Pinpoint the cell where the given text exists, returning its [x, y] midpoint coordinate. 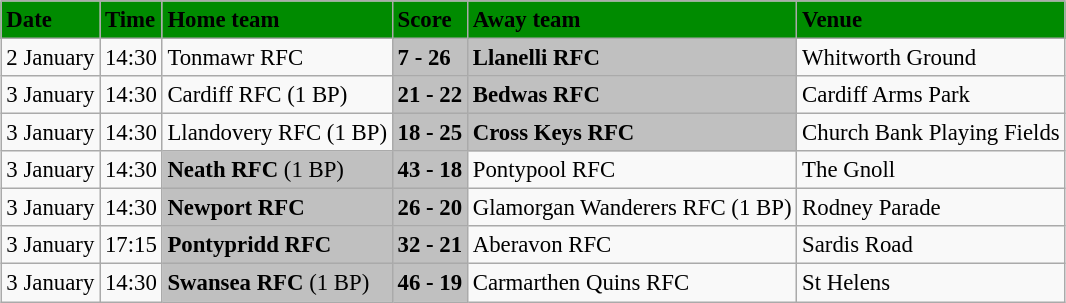
Time [132, 20]
Tonmawr RFC [277, 57]
Llandovery RFC (1 BP) [277, 133]
Home team [277, 20]
Pontypridd RFC [277, 245]
Score [430, 20]
18 - 25 [430, 133]
43 - 18 [430, 170]
Neath RFC (1 BP) [277, 170]
Whitworth Ground [931, 57]
2 January [50, 57]
26 - 20 [430, 208]
Swansea RFC (1 BP) [277, 283]
Bedwas RFC [632, 95]
Away team [632, 20]
Date [50, 20]
Cardiff RFC (1 BP) [277, 95]
Newport RFC [277, 208]
Pontypool RFC [632, 170]
Carmarthen Quins RFC [632, 283]
Cross Keys RFC [632, 133]
Sardis Road [931, 245]
The Gnoll [931, 170]
Aberavon RFC [632, 245]
Church Bank Playing Fields [931, 133]
Venue [931, 20]
21 - 22 [430, 95]
Cardiff Arms Park [931, 95]
Llanelli RFC [632, 57]
46 - 19 [430, 283]
Glamorgan Wanderers RFC (1 BP) [632, 208]
7 - 26 [430, 57]
St Helens [931, 283]
17:15 [132, 245]
Rodney Parade [931, 208]
32 - 21 [430, 245]
